For the text-containing cell, return its midpoint in (x, y) coordinate format. 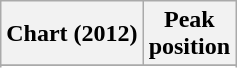
Chart (2012) (72, 34)
Peakposition (189, 34)
